Capture the cell that displays the provided text and extract its (x, y) central coordinate. 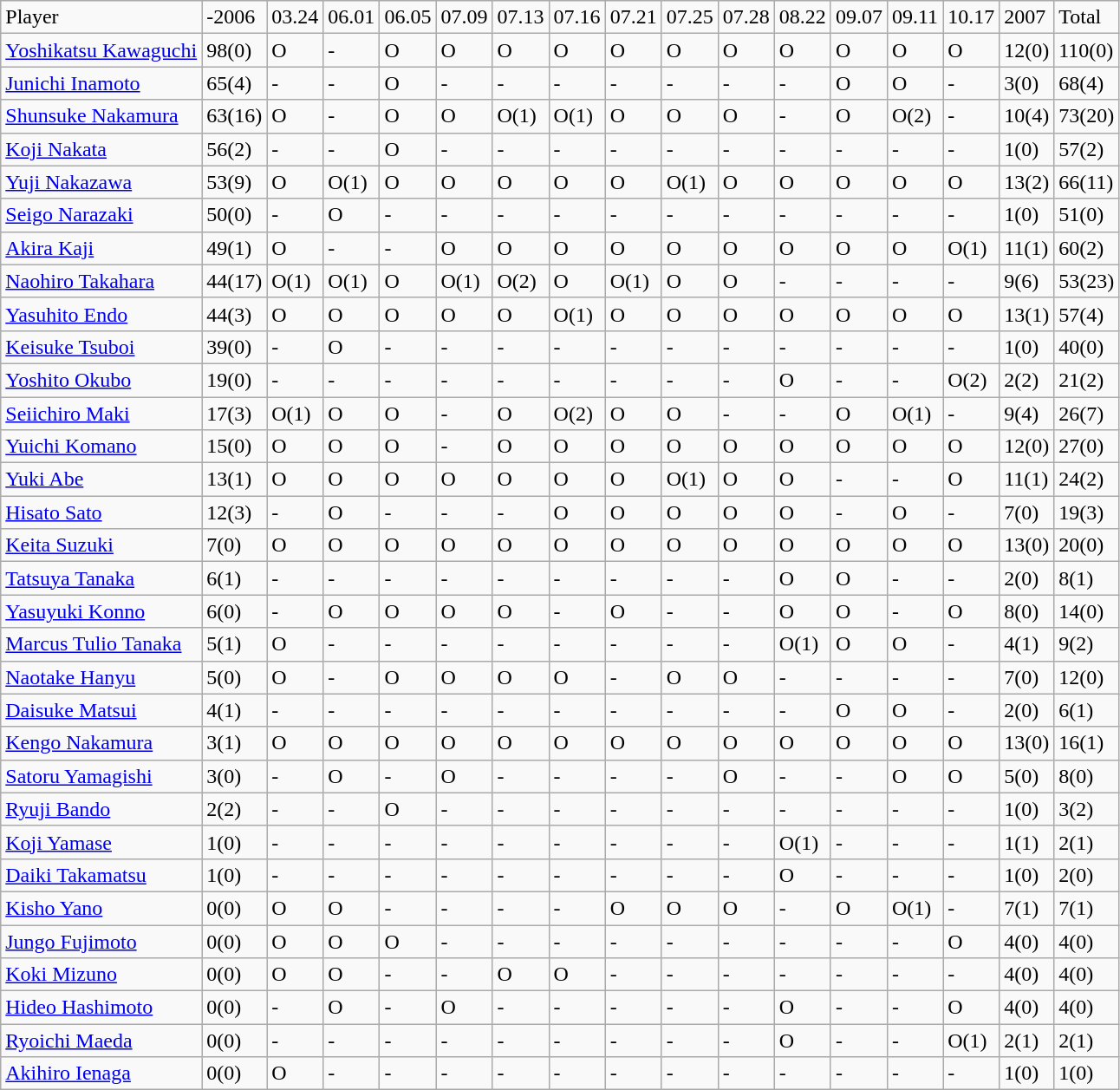
Naotake Hanyu (101, 677)
Koji Yamase (101, 842)
10(4) (1026, 116)
Ryoichi Maeda (101, 1041)
56(2) (234, 149)
09.07 (858, 17)
Naohiro Takahara (101, 281)
24(2) (1087, 480)
110(0) (1087, 50)
Yoshikatsu Kawaguchi (101, 50)
44(3) (234, 314)
Tatsuya Tanaka (101, 578)
Daiki Takamatsu (101, 875)
8(1) (1087, 578)
40(0) (1087, 347)
65(4) (234, 83)
16(1) (1087, 743)
06.05 (407, 17)
53(23) (1087, 281)
03.24 (295, 17)
5(1) (234, 644)
Hisato Sato (101, 512)
Junichi Inamoto (101, 83)
Yoshito Okubo (101, 380)
53(9) (234, 182)
2007 (1026, 17)
50(0) (234, 215)
57(2) (1087, 149)
Kisho Yano (101, 908)
60(2) (1087, 248)
Jungo Fujimoto (101, 941)
07.13 (520, 17)
1(1) (1026, 842)
9(2) (1087, 644)
73(20) (1087, 116)
Seigo Narazaki (101, 215)
19(0) (234, 380)
10.17 (971, 17)
51(0) (1087, 215)
Yasuhito Endo (101, 314)
Seiichiro Maki (101, 414)
66(11) (1087, 182)
57(4) (1087, 314)
07.28 (746, 17)
07.21 (633, 17)
17(3) (234, 414)
Yuki Abe (101, 480)
Akihiro Ienaga (101, 1074)
07.25 (690, 17)
12(3) (234, 512)
21(2) (1087, 380)
Satoru Yamagishi (101, 776)
9(4) (1026, 414)
Keisuke Tsuboi (101, 347)
13(2) (1026, 182)
39(0) (234, 347)
14(0) (1087, 611)
Ryuji Bando (101, 809)
Kengo Nakamura (101, 743)
49(1) (234, 248)
98(0) (234, 50)
Koki Mizuno (101, 975)
26(7) (1087, 414)
9(6) (1026, 281)
Yuichi Komano (101, 447)
Shunsuke Nakamura (101, 116)
44(17) (234, 281)
08.22 (803, 17)
15(0) (234, 447)
68(4) (1087, 83)
Yuji Nakazawa (101, 182)
-2006 (234, 17)
07.09 (465, 17)
Total (1087, 17)
Hideo Hashimoto (101, 1008)
3(2) (1087, 809)
07.16 (577, 17)
3(1) (234, 743)
09.11 (915, 17)
63(16) (234, 116)
Akira Kaji (101, 248)
Keita Suzuki (101, 545)
27(0) (1087, 447)
Player (101, 17)
Koji Nakata (101, 149)
06.01 (352, 17)
Yasuyuki Konno (101, 611)
Marcus Tulio Tanaka (101, 644)
6(0) (234, 611)
Daisuke Matsui (101, 710)
20(0) (1087, 545)
19(3) (1087, 512)
